Search for the cell housing the specified text and yield its [X, Y] center coordinate. 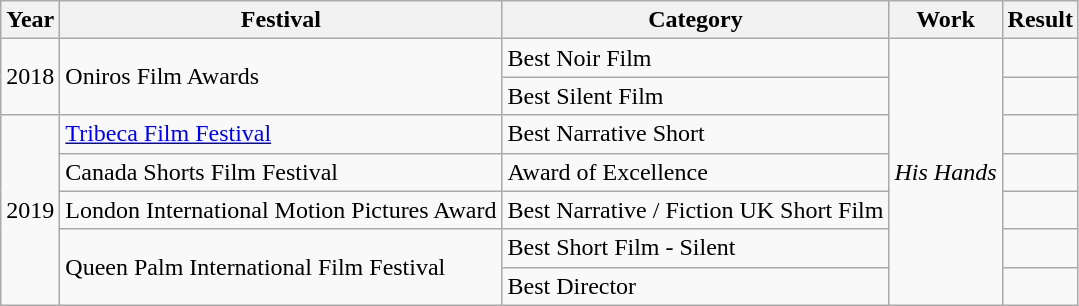
Result [1040, 20]
Work [946, 20]
Festival [281, 20]
Year [30, 20]
Best Narrative / Fiction UK Short Film [696, 210]
Category [696, 20]
Tribeca Film Festival [281, 134]
London International Motion Pictures Award [281, 210]
Queen Palm International Film Festival [281, 267]
2018 [30, 77]
2019 [30, 210]
Best Noir Film [696, 58]
Best Director [696, 286]
Best Short Film - Silent [696, 248]
Oniros Film Awards [281, 77]
His Hands [946, 172]
Canada Shorts Film Festival [281, 172]
Best Narrative Short [696, 134]
Award of Excellence [696, 172]
Best Silent Film [696, 96]
